Determine the [x, y] coordinate at the center of the cell enclosing the given text.  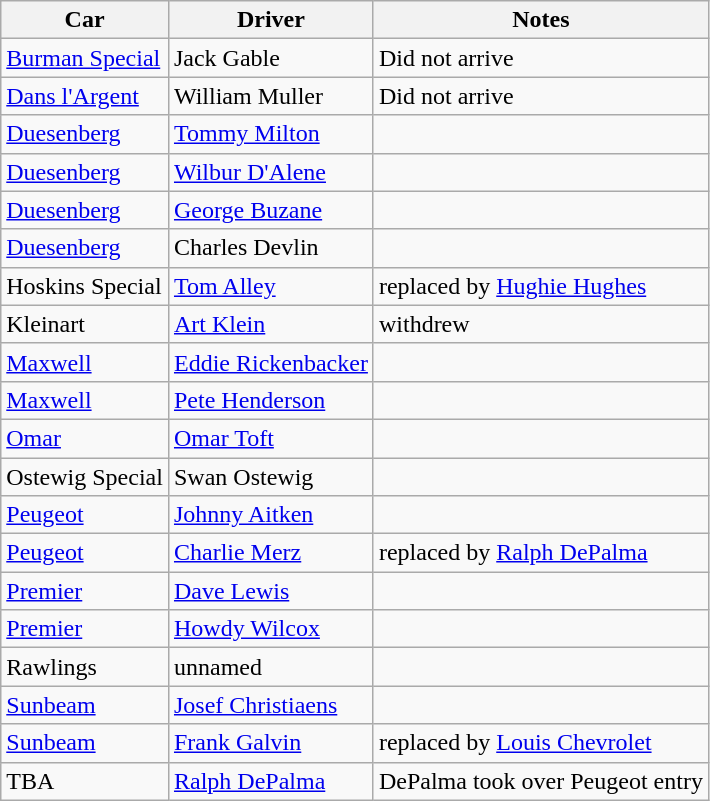
George Buzane [270, 210]
Swan Ostewig [270, 477]
withdrew [540, 324]
William Muller [270, 96]
replaced by Louis Chevrolet [540, 743]
Burman Special [85, 58]
Dans l'Argent [85, 96]
Kleinart [85, 324]
Dave Lewis [270, 591]
unnamed [270, 667]
Tommy Milton [270, 134]
Art Klein [270, 324]
Car [85, 20]
replaced by Ralph DePalma [540, 553]
TBA [85, 781]
Omar [85, 438]
replaced by Hughie Hughes [540, 286]
Ostewig Special [85, 477]
Frank Galvin [270, 743]
Wilbur D'Alene [270, 172]
Ralph DePalma [270, 781]
Josef Christiaens [270, 705]
Charles Devlin [270, 248]
Tom Alley [270, 286]
Notes [540, 20]
DePalma took over Peugeot entry [540, 781]
Driver [270, 20]
Charlie Merz [270, 553]
Jack Gable [270, 58]
Howdy Wilcox [270, 629]
Omar Toft [270, 438]
Eddie Rickenbacker [270, 362]
Johnny Aitken [270, 515]
Rawlings [85, 667]
Pete Henderson [270, 400]
Hoskins Special [85, 286]
